Extract the (X, Y) coordinate from the center of the cell holding the provided text.  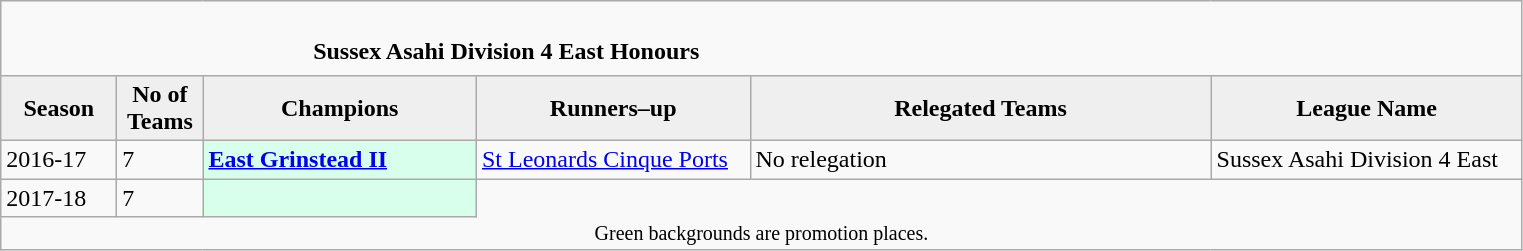
East Grinstead II (340, 159)
League Name (1366, 108)
St Leonards Cinque Ports (613, 159)
No relegation (980, 159)
2016-17 (59, 159)
No of Teams (160, 108)
Sussex Asahi Division 4 East (1366, 159)
Relegated Teams (980, 108)
Champions (340, 108)
Runners–up (613, 108)
2017-18 (59, 197)
Season (59, 108)
Green backgrounds are promotion places. (762, 234)
